Detect which cell encompasses the target text, then output its (X, Y) center coordinate. 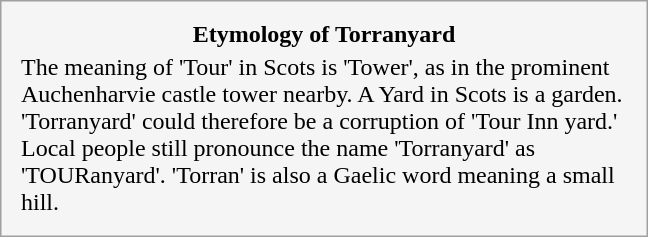
Etymology of Torranyard (324, 35)
